From the cell containing the given text, extract its center point as [X, Y] coordinate. 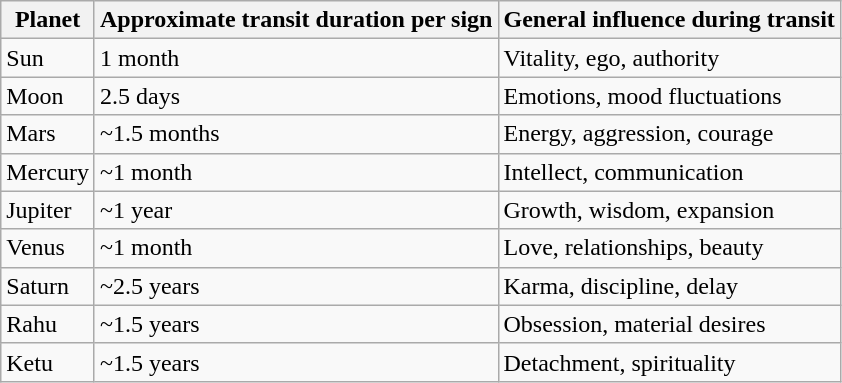
Saturn [48, 286]
~1 year [296, 210]
2.5 days [296, 96]
Moon [48, 96]
Karma, discipline, delay [669, 286]
Intellect, communication [669, 172]
Approximate transit duration per sign [296, 20]
~2.5 years [296, 286]
Growth, wisdom, expansion [669, 210]
Vitality, ego, authority [669, 58]
Planet [48, 20]
Sun [48, 58]
Ketu [48, 362]
Rahu [48, 324]
Mercury [48, 172]
Love, relationships, beauty [669, 248]
Mars [48, 134]
1 month [296, 58]
Detachment, spirituality [669, 362]
General influence during transit [669, 20]
Energy, aggression, courage [669, 134]
Emotions, mood fluctuations [669, 96]
Obsession, material desires [669, 324]
Jupiter [48, 210]
~1.5 months [296, 134]
Venus [48, 248]
